Scan for the cell matching the given text and deliver its [x, y] coordinate at center. 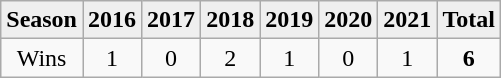
2021 [408, 20]
2 [230, 58]
6 [469, 58]
2018 [230, 20]
Total [469, 20]
2019 [290, 20]
Wins [42, 58]
2020 [348, 20]
2017 [172, 20]
2016 [112, 20]
Season [42, 20]
